Scan for the cell matching the given text and deliver its [X, Y] coordinate at center. 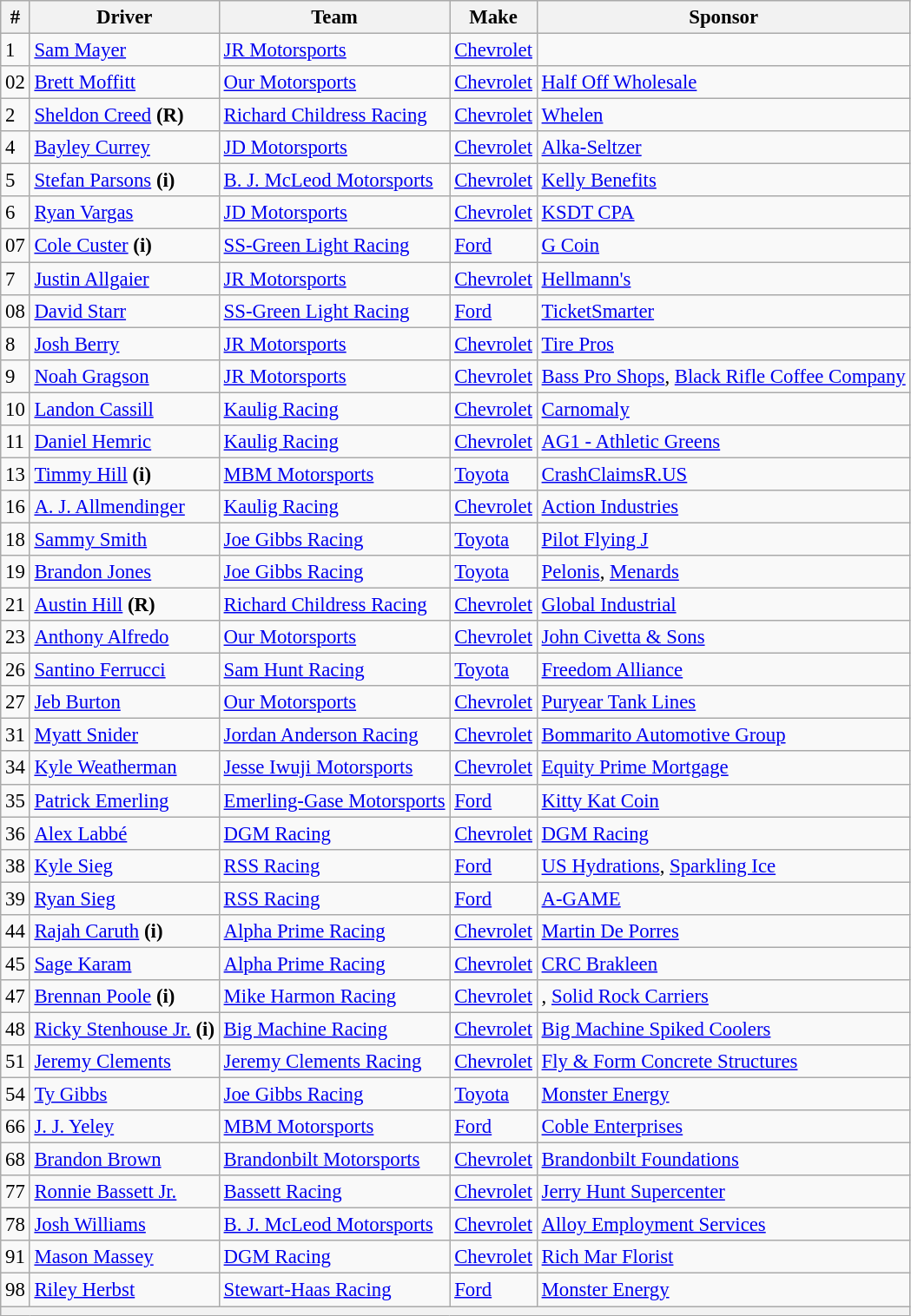
Rajah Caruth (i) [124, 931]
Brandonbilt Motorsports [334, 1160]
45 [16, 964]
1 [16, 50]
KSDT CPA [723, 213]
Tire Pros [723, 344]
7 [16, 279]
Bassett Racing [334, 1192]
Timmy Hill (i) [124, 474]
Noah Gragson [124, 376]
Bass Pro Shops, Black Rifle Coffee Company [723, 376]
Patrick Emerling [124, 800]
36 [16, 833]
G Coin [723, 246]
CRC Brakleen [723, 964]
Carnomaly [723, 409]
07 [16, 246]
11 [16, 442]
48 [16, 1029]
9 [16, 376]
Ryan Sieg [124, 898]
Team [334, 17]
Brennan Poole (i) [124, 997]
Sheldon Creed (R) [124, 115]
2 [16, 115]
Emerling-Gase Motorsports [334, 800]
Josh Berry [124, 344]
Sam Mayer [124, 50]
02 [16, 82]
27 [16, 702]
Pilot Flying J [723, 539]
Ty Gibbs [124, 1095]
Stefan Parsons (i) [124, 181]
Daniel Hemric [124, 442]
Brandonbilt Foundations [723, 1160]
A-GAME [723, 898]
4 [16, 148]
John Civetta & Sons [723, 637]
Make [493, 17]
68 [16, 1160]
Sage Karam [124, 964]
A. J. Allmendinger [124, 507]
21 [16, 605]
35 [16, 800]
Ronnie Bassett Jr. [124, 1192]
Driver [124, 17]
Jordan Anderson Racing [334, 735]
Hellmann's [723, 279]
David Starr [124, 311]
Jeremy Clements [124, 1062]
39 [16, 898]
Justin Allgaier [124, 279]
08 [16, 311]
Mike Harmon Racing [334, 997]
16 [16, 507]
78 [16, 1225]
Brandon Jones [124, 572]
Cole Custer (i) [124, 246]
CrashClaimsR.US [723, 474]
26 [16, 670]
AG1 - Athletic Greens [723, 442]
54 [16, 1095]
51 [16, 1062]
Equity Prime Mortgage [723, 768]
Alex Labbé [124, 833]
Brandon Brown [124, 1160]
19 [16, 572]
Bayley Currey [124, 148]
Pelonis, Menards [723, 572]
8 [16, 344]
Riley Herbst [124, 1290]
77 [16, 1192]
Stewart-Haas Racing [334, 1290]
J. J. Yeley [124, 1127]
Whelen [723, 115]
Brett Moffitt [124, 82]
66 [16, 1127]
TicketSmarter [723, 311]
Kyle Weatherman [124, 768]
Sam Hunt Racing [334, 670]
38 [16, 865]
Kitty Kat Coin [723, 800]
Fly & Form Concrete Structures [723, 1062]
Jeb Burton [124, 702]
Alka-Seltzer [723, 148]
Coble Enterprises [723, 1127]
Mason Massey [124, 1258]
34 [16, 768]
Freedom Alliance [723, 670]
10 [16, 409]
Sammy Smith [124, 539]
Rich Mar Florist [723, 1258]
Kyle Sieg [124, 865]
Kelly Benefits [723, 181]
Action Industries [723, 507]
Big Machine Spiked Coolers [723, 1029]
Landon Cassill [124, 409]
5 [16, 181]
47 [16, 997]
44 [16, 931]
Alloy Employment Services [723, 1225]
Santino Ferrucci [124, 670]
91 [16, 1258]
18 [16, 539]
23 [16, 637]
, Solid Rock Carriers [723, 997]
Jerry Hunt Supercenter [723, 1192]
Big Machine Racing [334, 1029]
31 [16, 735]
Josh Williams [124, 1225]
Bommarito Automotive Group [723, 735]
Global Industrial [723, 605]
Jeremy Clements Racing [334, 1062]
13 [16, 474]
Sponsor [723, 17]
Ricky Stenhouse Jr. (i) [124, 1029]
Austin Hill (R) [124, 605]
Myatt Snider [124, 735]
Half Off Wholesale [723, 82]
Martin De Porres [723, 931]
US Hydrations, Sparkling Ice [723, 865]
# [16, 17]
Ryan Vargas [124, 213]
98 [16, 1290]
Puryear Tank Lines [723, 702]
Anthony Alfredo [124, 637]
Jesse Iwuji Motorsports [334, 768]
6 [16, 213]
